Return the (X, Y) coordinate for the center point of the cell that contains the specified text.  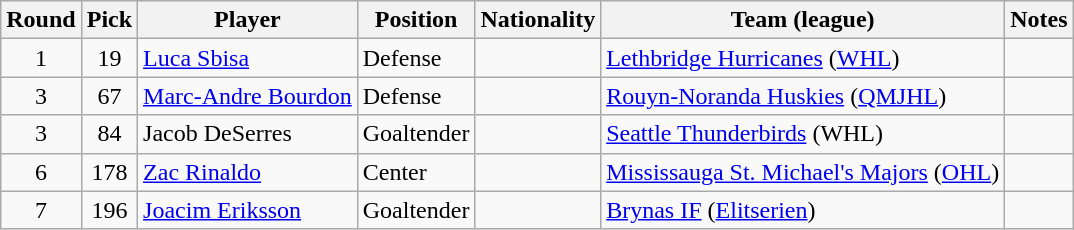
19 (109, 58)
67 (109, 96)
6 (41, 172)
Rouyn-Noranda Huskies (QMJHL) (803, 96)
Nationality (538, 20)
Zac Rinaldo (248, 172)
Position (416, 20)
Joacim Eriksson (248, 210)
Round (41, 20)
Lethbridge Hurricanes (WHL) (803, 58)
1 (41, 58)
196 (109, 210)
Brynas IF (Elitserien) (803, 210)
178 (109, 172)
Player (248, 20)
Pick (109, 20)
Notes (1039, 20)
7 (41, 210)
Marc-Andre Bourdon (248, 96)
Center (416, 172)
Mississauga St. Michael's Majors (OHL) (803, 172)
Jacob DeSerres (248, 134)
Team (league) (803, 20)
84 (109, 134)
Seattle Thunderbirds (WHL) (803, 134)
Luca Sbisa (248, 58)
